Identify which cell holds the provided text, then report its [X, Y] central coordinate. 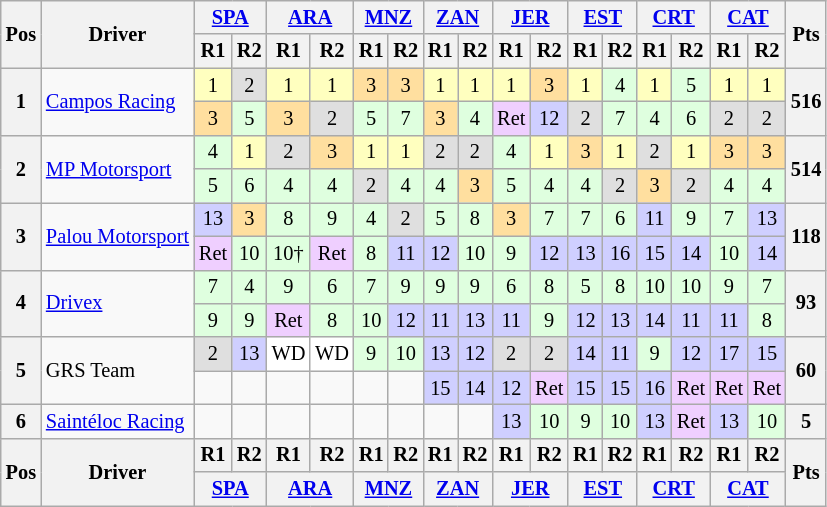
514 [806, 168]
516 [806, 102]
93 [806, 304]
17 [729, 354]
GRS Team [118, 370]
Palou Motorsport [118, 236]
118 [806, 236]
60 [806, 370]
MP Motorsport [118, 168]
10† [289, 253]
Campos Racing [118, 102]
Saintéloc Racing [118, 421]
Drivex [118, 304]
